Return the (X, Y) coordinate for the center point of the cell that contains the specified text.  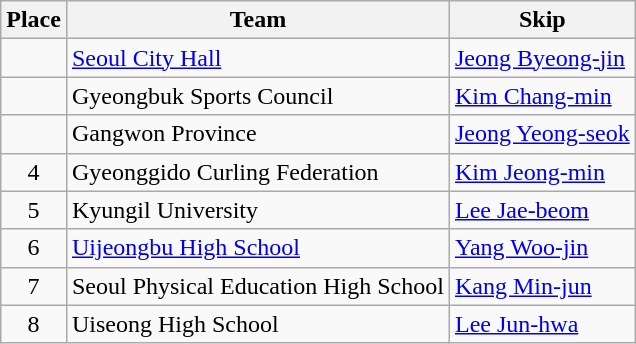
Jeong Yeong-seok (542, 134)
Skip (542, 20)
Gyeonggido Curling Federation (258, 172)
4 (34, 172)
Lee Jun-hwa (542, 324)
Kang Min-jun (542, 286)
Kyungil University (258, 210)
Seoul City Hall (258, 58)
Yang Woo-jin (542, 248)
Uiseong High School (258, 324)
Kim Chang-min (542, 96)
Gyeongbuk Sports Council (258, 96)
Lee Jae-beom (542, 210)
Uijeongbu High School (258, 248)
Gangwon Province (258, 134)
Jeong Byeong-jin (542, 58)
Team (258, 20)
Seoul Physical Education High School (258, 286)
8 (34, 324)
5 (34, 210)
6 (34, 248)
Kim Jeong-min (542, 172)
Place (34, 20)
7 (34, 286)
